Provide the [X, Y] coordinate of the cell's center where the given text is located.  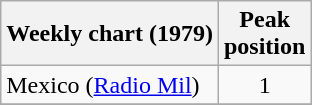
Mexico (Radio Mil) [110, 85]
Weekly chart (1979) [110, 34]
1 [264, 85]
Peakposition [264, 34]
